Capture the cell that displays the provided text and extract its (X, Y) central coordinate. 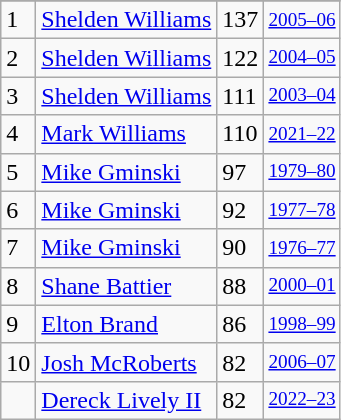
Mark Williams (126, 134)
110 (240, 134)
2000–01 (302, 286)
Shane Battier (126, 286)
2 (18, 58)
7 (18, 248)
2004–05 (302, 58)
Dereck Lively II (126, 400)
10 (18, 362)
6 (18, 210)
1998–99 (302, 324)
9 (18, 324)
137 (240, 20)
111 (240, 96)
2006–07 (302, 362)
122 (240, 58)
Josh McRoberts (126, 362)
2003–04 (302, 96)
5 (18, 172)
2021–22 (302, 134)
92 (240, 210)
4 (18, 134)
2022–23 (302, 400)
90 (240, 248)
1977–78 (302, 210)
1 (18, 20)
86 (240, 324)
1976–77 (302, 248)
88 (240, 286)
1979–80 (302, 172)
3 (18, 96)
8 (18, 286)
2005–06 (302, 20)
97 (240, 172)
Elton Brand (126, 324)
